Scan for the cell matching the given text and deliver its (X, Y) coordinate at center. 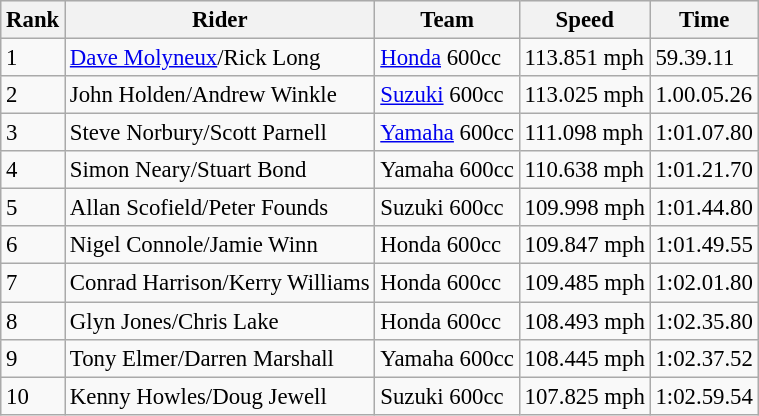
1.00.05.26 (704, 95)
Conrad Harrison/Kerry Williams (220, 283)
59.39.11 (704, 58)
10 (33, 396)
1:01.49.55 (704, 245)
108.493 mph (584, 321)
1:01.44.80 (704, 208)
1:01.21.70 (704, 170)
1:02.37.52 (704, 358)
Time (704, 20)
1 (33, 58)
Kenny Howles/Doug Jewell (220, 396)
1:01.07.80 (704, 133)
109.847 mph (584, 245)
7 (33, 283)
109.485 mph (584, 283)
2 (33, 95)
110.638 mph (584, 170)
3 (33, 133)
111.098 mph (584, 133)
6 (33, 245)
Rank (33, 20)
1:02.35.80 (704, 321)
John Holden/Andrew Winkle (220, 95)
4 (33, 170)
109.998 mph (584, 208)
1:02.59.54 (704, 396)
113.851 mph (584, 58)
Glyn Jones/Chris Lake (220, 321)
Steve Norbury/Scott Parnell (220, 133)
113.025 mph (584, 95)
Rider (220, 20)
Simon Neary/Stuart Bond (220, 170)
Speed (584, 20)
Nigel Connole/Jamie Winn (220, 245)
Allan Scofield/Peter Founds (220, 208)
108.445 mph (584, 358)
8 (33, 321)
Dave Molyneux/Rick Long (220, 58)
5 (33, 208)
9 (33, 358)
Team (447, 20)
107.825 mph (584, 396)
1:02.01.80 (704, 283)
Tony Elmer/Darren Marshall (220, 358)
